Provide the (x, y) coordinate of the cell's center where the given text is located.  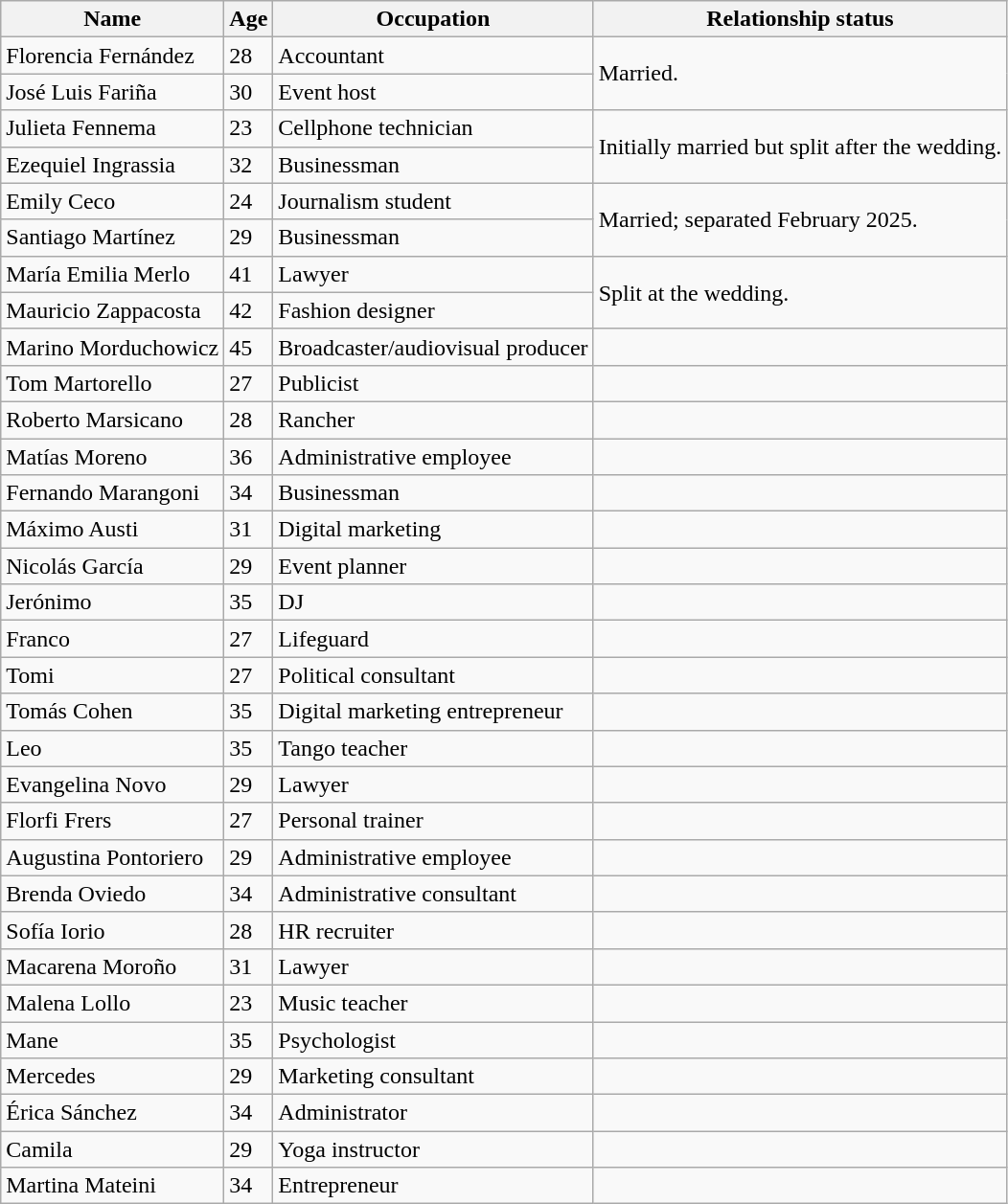
Relationship status (800, 19)
Malena Lollo (113, 1003)
Emily Ceco (113, 201)
Matías Moreno (113, 457)
Married; separated February 2025. (800, 219)
Camila (113, 1149)
Mane (113, 1039)
Martina Mateini (113, 1186)
Fashion designer (433, 310)
Name (113, 19)
Administrator (433, 1113)
Music teacher (433, 1003)
Tom Martorello (113, 383)
Event planner (433, 566)
Cellphone technician (433, 128)
Split at the wedding. (800, 292)
Age (249, 19)
Psychologist (433, 1039)
Leo (113, 748)
Digital marketing (433, 530)
Broadcaster/audiovisual producer (433, 347)
36 (249, 457)
Married. (800, 74)
Florfi Frers (113, 821)
Mercedes (113, 1077)
24 (249, 201)
Accountant (433, 56)
Yoga instructor (433, 1149)
Tango teacher (433, 748)
Florencia Fernández (113, 56)
Macarena Moroño (113, 966)
Roberto Marsicano (113, 420)
Tomás Cohen (113, 712)
Lifeguard (433, 639)
Publicist (433, 383)
45 (249, 347)
Sofía Iorio (113, 930)
Franco (113, 639)
Marino Morduchowicz (113, 347)
José Luis Fariña (113, 92)
Event host (433, 92)
HR recruiter (433, 930)
Fernando Marangoni (113, 493)
42 (249, 310)
Tomi (113, 675)
Rancher (433, 420)
Administrative consultant (433, 894)
Personal trainer (433, 821)
Ezequiel Ingrassia (113, 165)
Julieta Fennema (113, 128)
Santiago Martínez (113, 238)
Jerónimo (113, 602)
DJ (433, 602)
Entrepreneur (433, 1186)
30 (249, 92)
Nicolás García (113, 566)
Máximo Austi (113, 530)
Marketing consultant (433, 1077)
Initially married but split after the wedding. (800, 147)
32 (249, 165)
Occupation (433, 19)
María Emilia Merlo (113, 274)
Political consultant (433, 675)
Érica Sánchez (113, 1113)
41 (249, 274)
Journalism student (433, 201)
Brenda Oviedo (113, 894)
Evangelina Novo (113, 784)
Augustina Pontoriero (113, 857)
Mauricio Zappacosta (113, 310)
Digital marketing entrepreneur (433, 712)
